Return (x, y) of the center of cell containing provided text 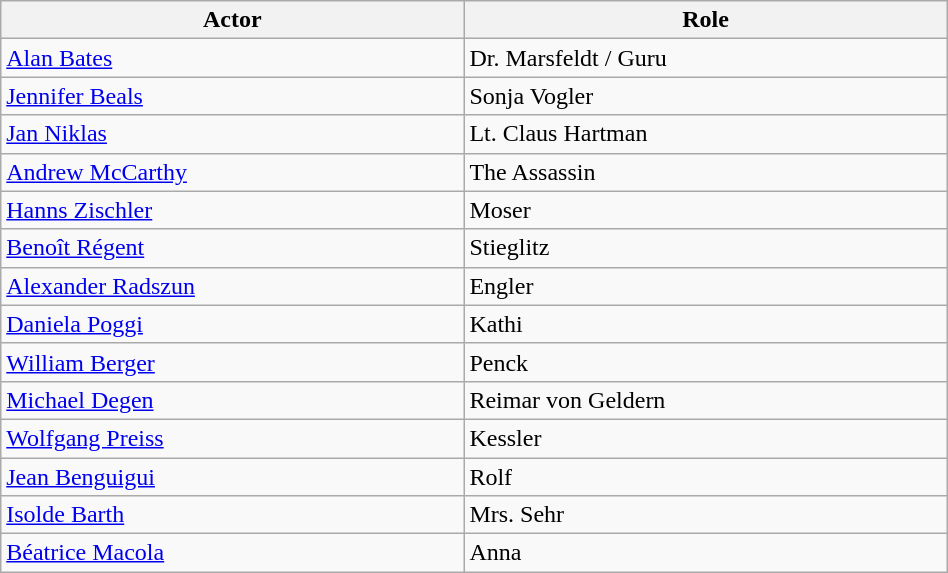
Lt. Claus Hartman (706, 134)
Wolfgang Preiss (232, 438)
William Berger (232, 362)
Moser (706, 210)
Anna (706, 553)
Michael Degen (232, 400)
Andrew McCarthy (232, 172)
Role (706, 20)
Hanns Zischler (232, 210)
The Assassin (706, 172)
Isolde Barth (232, 515)
Rolf (706, 477)
Stieglitz (706, 248)
Dr. Marsfeldt / Guru (706, 58)
Sonja Vogler (706, 96)
Alan Bates (232, 58)
Jan Niklas (232, 134)
Kathi (706, 324)
Actor (232, 20)
Engler (706, 286)
Penck (706, 362)
Béatrice Macola (232, 553)
Alexander Radszun (232, 286)
Kessler (706, 438)
Daniela Poggi (232, 324)
Benoît Régent (232, 248)
Jean Benguigui (232, 477)
Jennifer Beals (232, 96)
Reimar von Geldern (706, 400)
Mrs. Sehr (706, 515)
